Output the (x, y) coordinate of the center of the cell containing the given text.  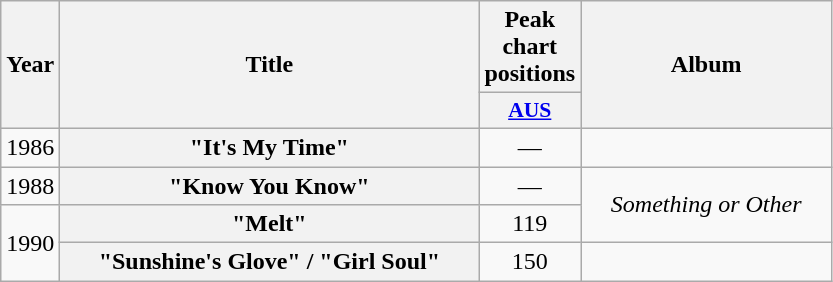
AUS (530, 111)
Year (30, 65)
Peak chart positions (530, 47)
"Know You Know" (270, 185)
119 (530, 224)
1990 (30, 243)
Title (270, 65)
1988 (30, 185)
"Melt" (270, 224)
Album (706, 65)
"Sunshine's Glove" / "Girl Soul" (270, 262)
Something or Other (706, 204)
"It's My Time" (270, 147)
150 (530, 262)
1986 (30, 147)
